Output the [X, Y] coordinate of the center of the cell containing the given text.  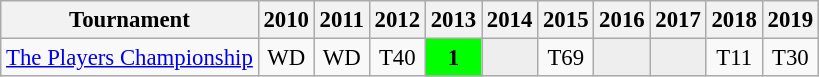
2016 [622, 20]
2019 [790, 20]
2013 [453, 20]
2014 [510, 20]
2018 [734, 20]
2017 [678, 20]
T40 [397, 58]
2010 [286, 20]
2012 [397, 20]
1 [453, 58]
2015 [566, 20]
T69 [566, 58]
Tournament [130, 20]
T30 [790, 58]
T11 [734, 58]
2011 [342, 20]
The Players Championship [130, 58]
